Detect which cell encompasses the target text, then output its (x, y) center coordinate. 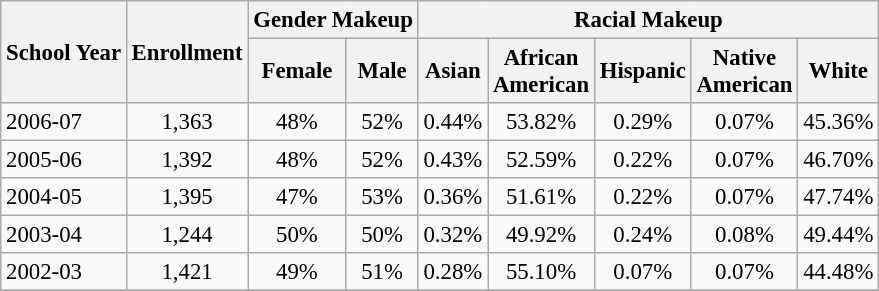
Racial Makeup (648, 20)
53.82% (542, 122)
2004-05 (64, 197)
1,395 (187, 197)
Hispanic (642, 72)
0.44% (452, 122)
0.29% (642, 122)
53% (382, 197)
2005-06 (64, 160)
1,392 (187, 160)
Male (382, 72)
Gender Makeup (333, 20)
49.44% (838, 235)
0.43% (452, 160)
0.32% (452, 235)
47.74% (838, 197)
0.08% (744, 235)
1,363 (187, 122)
49.92% (542, 235)
0.36% (452, 197)
2003-04 (64, 235)
Asian (452, 72)
46.70% (838, 160)
47% (297, 197)
White (838, 72)
School Year (64, 52)
51.61% (542, 197)
Female (297, 72)
Enrollment (187, 52)
1,244 (187, 235)
African American (542, 72)
Native American (744, 72)
2006-07 (64, 122)
52.59% (542, 160)
0.24% (642, 235)
45.36% (838, 122)
